Detect which cell encompasses the target text, then output its [X, Y] center coordinate. 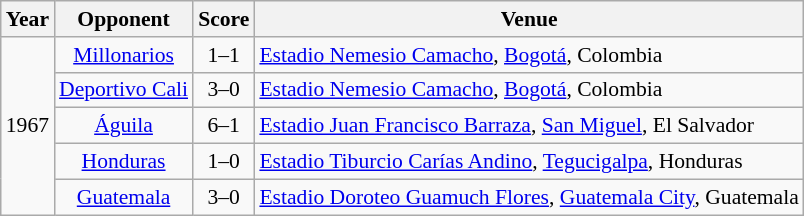
Deportivo Cali [124, 90]
Estadio Tiburcio Carías Andino, Tegucigalpa, Honduras [528, 162]
Opponent [124, 19]
Estadio Doroteo Guamuch Flores, Guatemala City, Guatemala [528, 197]
Estadio Juan Francisco Barraza, San Miguel, El Salvador [528, 126]
Honduras [124, 162]
1–0 [224, 162]
6–1 [224, 126]
Year [28, 19]
1–1 [224, 55]
Venue [528, 19]
Score [224, 19]
Millonarios [124, 55]
Águila [124, 126]
1967 [28, 126]
Guatemala [124, 197]
